Locate the cell with the specified text and output its [x, y] center coordinate. 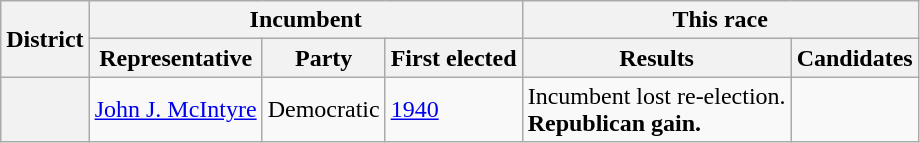
First elected [454, 58]
Incumbent lost re-election.Republican gain. [656, 110]
Party [324, 58]
Representative [176, 58]
1940 [454, 110]
Incumbent [306, 20]
Results [656, 58]
John J. McIntyre [176, 110]
District [45, 39]
Democratic [324, 110]
Candidates [854, 58]
This race [720, 20]
